Determine the [X, Y] coordinate at the center of the cell enclosing the given text.  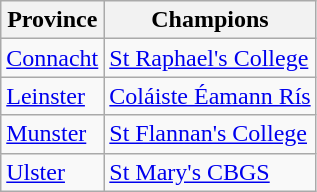
Coláiste Éamann Rís [210, 96]
Ulster [52, 172]
Connacht [52, 58]
St Mary's CBGS [210, 172]
Champions [210, 20]
St Flannan's College [210, 134]
St Raphael's College [210, 58]
Province [52, 20]
Munster [52, 134]
Leinster [52, 96]
